Search for the cell housing the specified text and yield its (x, y) center coordinate. 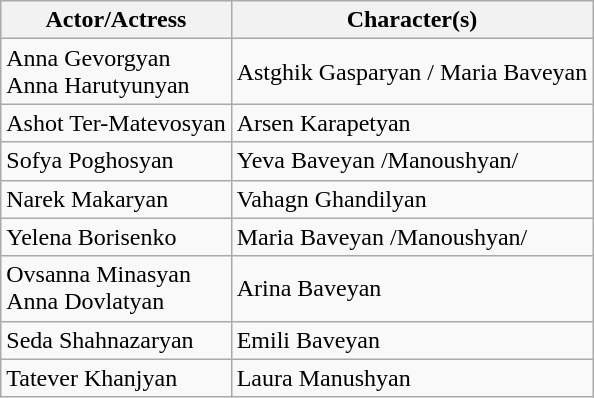
Ashot Ter-Matevosyan (116, 123)
Yelena Borisenko (116, 237)
Laura Manushyan (412, 378)
Seda Shahnazaryan (116, 340)
Sofya Poghosyan (116, 161)
Arina Baveyan (412, 288)
Maria Baveyan /Manoushyan/ (412, 237)
Vahagn Ghandilyan (412, 199)
Tatever Khanjyan (116, 378)
Actor/Actress (116, 20)
Yeva Baveyan /Manoushyan/ (412, 161)
Character(s) (412, 20)
Arsen Karapetyan (412, 123)
Emili Baveyan (412, 340)
Narek Makaryan (116, 199)
Ovsanna Minasyan Anna Dovlatyan (116, 288)
Anna Gevorgyan Anna Harutyunyan (116, 72)
Astghik Gasparyan / Maria Baveyan (412, 72)
